Determine the (x, y) coordinate at the center of the cell enclosing the given text.  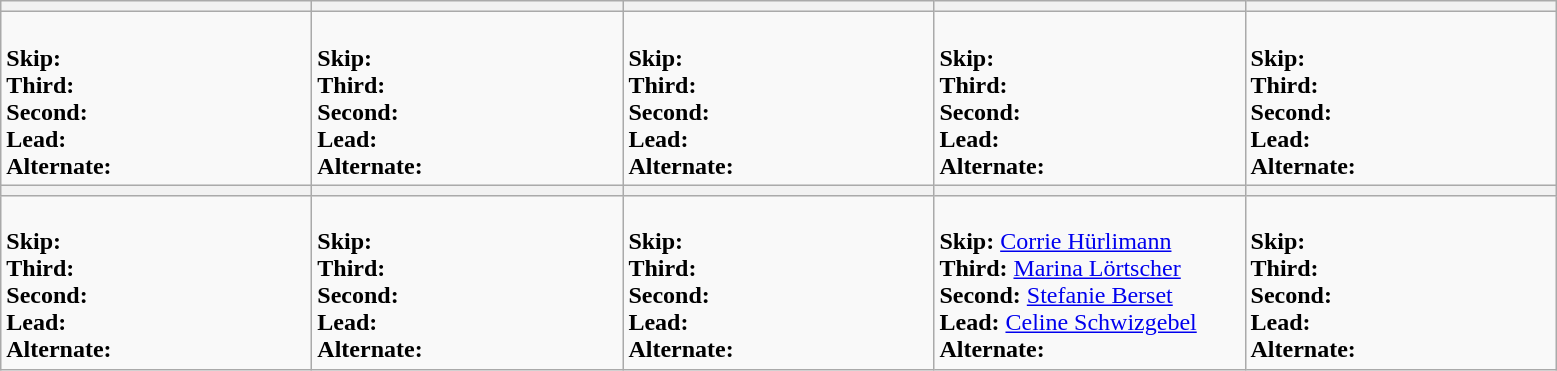
Skip: Corrie Hürlimann Third: Marina Lörtscher Second: Stefanie Berset Lead: Celine Schwizgebel Alternate: (1090, 282)
